From the cell containing the given text, extract its center point as [x, y] coordinate. 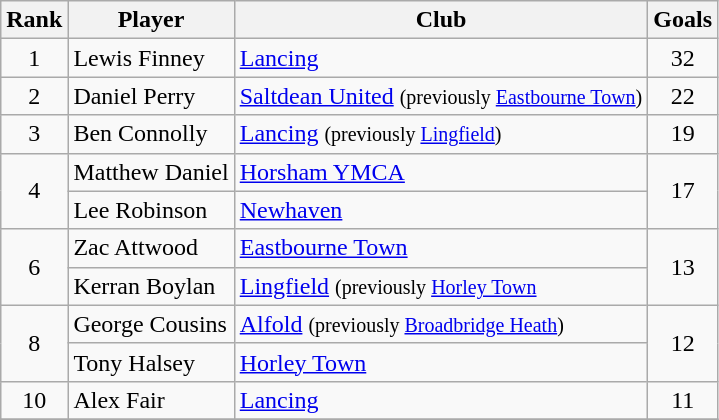
19 [683, 134]
Club [441, 20]
Alfold (previously Broadbridge Heath) [441, 324]
Lee Robinson [151, 210]
Lewis Finney [151, 58]
Horsham YMCA [441, 172]
13 [683, 267]
Lancing (previously Lingfield) [441, 134]
8 [34, 343]
32 [683, 58]
Player [151, 20]
Alex Fair [151, 400]
Newhaven [441, 210]
12 [683, 343]
11 [683, 400]
George Cousins [151, 324]
Horley Town [441, 362]
Matthew Daniel [151, 172]
Rank [34, 20]
2 [34, 96]
Eastbourne Town [441, 248]
Lingfield (previously Horley Town [441, 286]
Ben Connolly [151, 134]
Daniel Perry [151, 96]
Kerran Boylan [151, 286]
4 [34, 191]
1 [34, 58]
17 [683, 191]
3 [34, 134]
Tony Halsey [151, 362]
22 [683, 96]
Saltdean United (previously Eastbourne Town) [441, 96]
6 [34, 267]
Goals [683, 20]
10 [34, 400]
Zac Attwood [151, 248]
